Return [X, Y] of the center of cell containing provided text 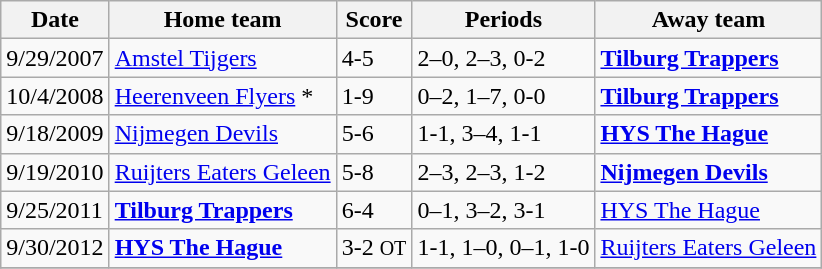
Periods [504, 20]
0–2, 1–7, 0-0 [504, 96]
1-9 [374, 96]
9/25/2011 [55, 210]
3-2 OT [374, 248]
4-5 [374, 58]
9/19/2010 [55, 172]
2–0, 2–3, 0-2 [504, 58]
1-1, 3–4, 1-1 [504, 134]
5-6 [374, 134]
Amstel Tijgers [222, 58]
5-8 [374, 172]
0–1, 3–2, 3-1 [504, 210]
9/18/2009 [55, 134]
2–3, 2–3, 1-2 [504, 172]
9/30/2012 [55, 248]
Date [55, 20]
Home team [222, 20]
Away team [708, 20]
10/4/2008 [55, 96]
Heerenveen Flyers * [222, 96]
1-1, 1–0, 0–1, 1-0 [504, 248]
6-4 [374, 210]
Score [374, 20]
9/29/2007 [55, 58]
